Extract the [x, y] coordinate from the center of the cell holding the provided text.  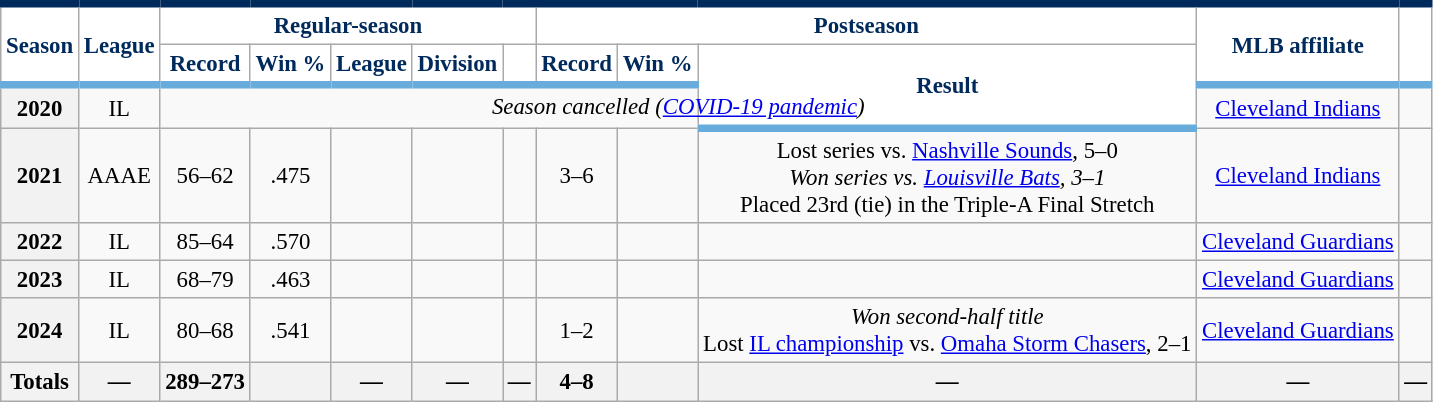
Division [457, 66]
2023 [40, 280]
MLB affiliate [1298, 44]
3–6 [576, 176]
Postseason [866, 24]
Season [40, 44]
.541 [290, 330]
Totals [40, 382]
2021 [40, 176]
.570 [290, 242]
.475 [290, 176]
Regular-season [348, 24]
85–64 [205, 242]
AAAE [118, 176]
.463 [290, 280]
68–79 [205, 280]
Result [948, 87]
56–62 [205, 176]
2024 [40, 330]
Season cancelled (COVID-19 pandemic) [678, 107]
2022 [40, 242]
2020 [40, 107]
Lost series vs. Nashville Sounds, 5–0Won series vs. Louisville Bats, 3–1Placed 23rd (tie) in the Triple-A Final Stretch [948, 176]
80–68 [205, 330]
4–8 [576, 382]
289–273 [205, 382]
1–2 [576, 330]
Won second-half titleLost IL championship vs. Omaha Storm Chasers, 2–1 [948, 330]
